Pinpoint the cell where the given text exists, returning its [x, y] midpoint coordinate. 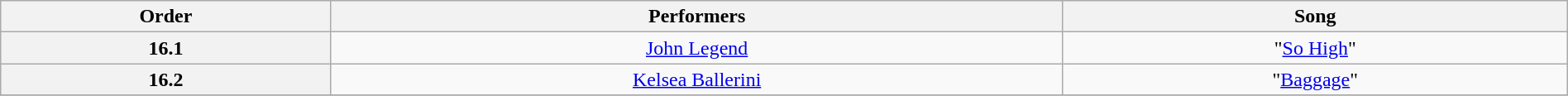
Performers [696, 17]
John Legend [696, 48]
"So High" [1315, 48]
Song [1315, 17]
Order [165, 17]
"Baggage" [1315, 79]
16.2 [165, 79]
16.1 [165, 48]
Kelsea Ballerini [696, 79]
